Detect which cell encompasses the target text, then output its [X, Y] center coordinate. 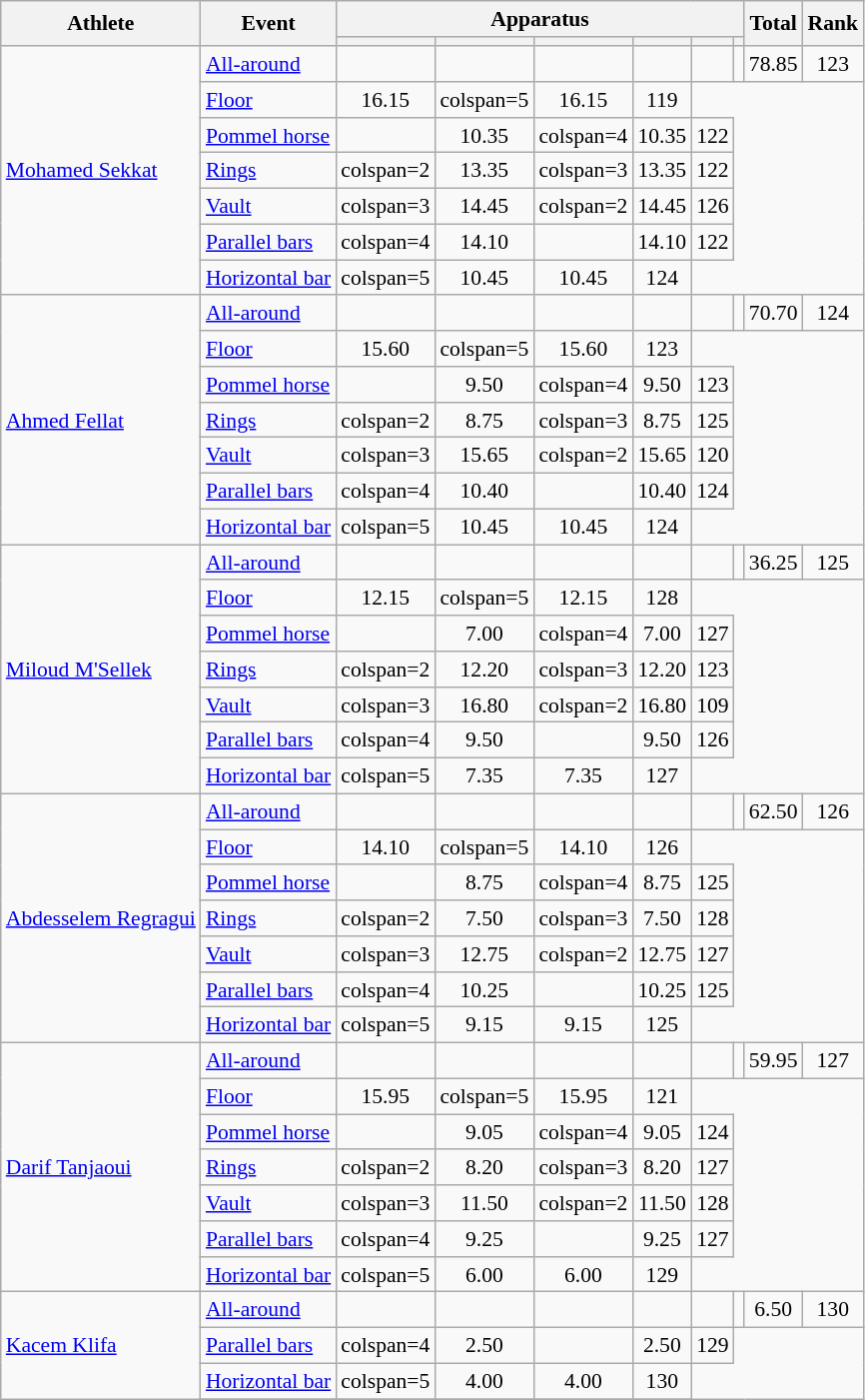
Total [773, 24]
Abdesselem Regragui [101, 919]
78.85 [773, 64]
Rank [833, 24]
Ahmed Fellat [101, 420]
62.50 [773, 812]
Apparatus [539, 19]
Mohamed Sekkat [101, 170]
Darif Tanjaoui [101, 1167]
119 [661, 100]
70.70 [773, 314]
Athlete [101, 24]
Kacem Klifa [101, 1345]
121 [661, 1097]
36.25 [773, 563]
6.50 [773, 1310]
Miloud M'Sellek [101, 670]
Event [268, 24]
109 [713, 705]
59.95 [773, 1061]
120 [713, 456]
